Return (X, Y) of the center of cell containing provided text 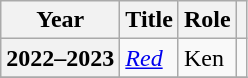
Year (60, 20)
Role (207, 20)
Ken (207, 58)
Red (150, 58)
Title (150, 20)
2022–2023 (60, 58)
